Extract the (x, y) coordinate from the center of the cell holding the provided text.  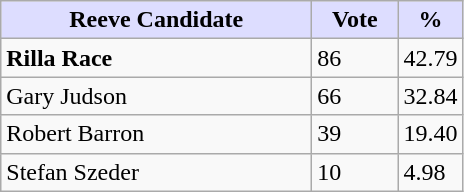
39 (355, 134)
10 (355, 172)
Reeve Candidate (156, 20)
66 (355, 96)
% (430, 20)
Stefan Szeder (156, 172)
Gary Judson (156, 96)
42.79 (430, 58)
Robert Barron (156, 134)
Vote (355, 20)
32.84 (430, 96)
19.40 (430, 134)
Rilla Race (156, 58)
4.98 (430, 172)
86 (355, 58)
